Locate the cell with the specified text and output its [X, Y] center coordinate. 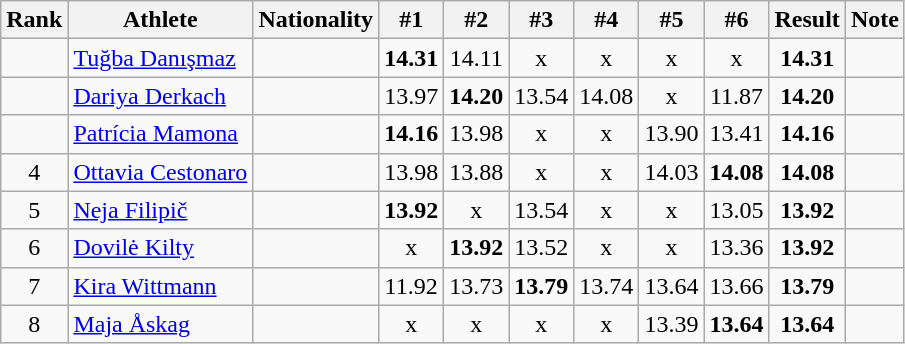
14.03 [672, 172]
#5 [672, 20]
Rank [34, 20]
13.74 [606, 286]
Result [807, 20]
Dovilė Kilty [160, 248]
13.39 [672, 324]
#2 [476, 20]
11.87 [736, 96]
4 [34, 172]
Neja Filipič [160, 210]
Kira Wittmann [160, 286]
6 [34, 248]
13.90 [672, 134]
14.11 [476, 58]
13.36 [736, 248]
13.88 [476, 172]
8 [34, 324]
13.73 [476, 286]
Athlete [160, 20]
Nationality [316, 20]
13.52 [542, 248]
13.05 [736, 210]
#6 [736, 20]
11.92 [412, 286]
5 [34, 210]
Maja Åskag [160, 324]
#3 [542, 20]
#4 [606, 20]
7 [34, 286]
Patrícia Mamona [160, 134]
Dariya Derkach [160, 96]
13.97 [412, 96]
13.66 [736, 286]
Note [874, 20]
Tuğba Danışmaz [160, 58]
Ottavia Cestonaro [160, 172]
#1 [412, 20]
13.41 [736, 134]
